Provide the [x, y] coordinate of the cell's center where the given text is located.  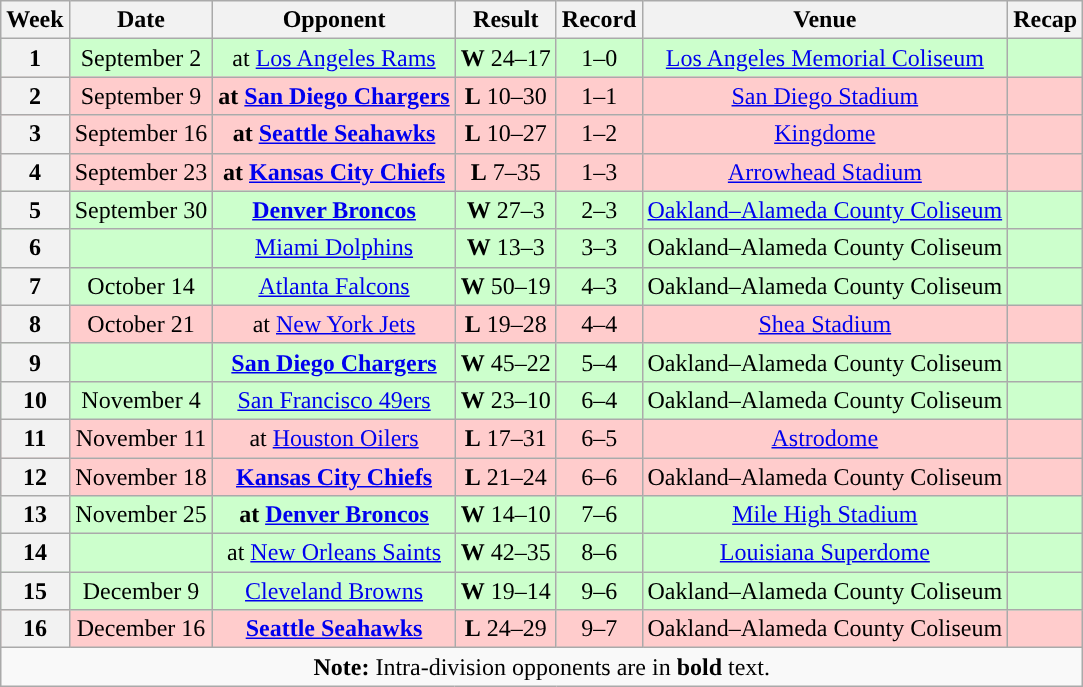
W 13–3 [506, 248]
5–4 [599, 362]
San Diego Stadium [825, 96]
at Houston Oilers [334, 438]
Louisiana Superdome [825, 553]
4–4 [599, 324]
Recap [1046, 20]
6–4 [599, 400]
San Francisco 49ers [334, 400]
2 [35, 96]
November 18 [141, 477]
at Kansas City Chiefs [334, 172]
L 24–29 [506, 629]
9 [35, 362]
San Diego Chargers [334, 362]
W 24–17 [506, 58]
Denver Broncos [334, 210]
September 9 [141, 96]
13 [35, 515]
W 14–10 [506, 515]
October 14 [141, 286]
L 19–28 [506, 324]
W 27–3 [506, 210]
L 17–31 [506, 438]
September 16 [141, 134]
7 [35, 286]
Venue [825, 20]
3–3 [599, 248]
11 [35, 438]
Week [35, 20]
L 10–27 [506, 134]
9–6 [599, 591]
at New York Jets [334, 324]
Record [599, 20]
December 9 [141, 591]
December 16 [141, 629]
September 23 [141, 172]
6 [35, 248]
Atlanta Falcons [334, 286]
at New Orleans Saints [334, 553]
14 [35, 553]
L 10–30 [506, 96]
L 21–24 [506, 477]
Opponent [334, 20]
at Seattle Seahawks [334, 134]
15 [35, 591]
November 25 [141, 515]
Los Angeles Memorial Coliseum [825, 58]
10 [35, 400]
1–0 [599, 58]
at Denver Broncos [334, 515]
1–1 [599, 96]
Miami Dolphins [334, 248]
Arrowhead Stadium [825, 172]
Date [141, 20]
Kansas City Chiefs [334, 477]
September 30 [141, 210]
Note: Intra-division opponents are in bold text. [542, 667]
8 [35, 324]
at San Diego Chargers [334, 96]
16 [35, 629]
Astrodome [825, 438]
2–3 [599, 210]
October 21 [141, 324]
November 11 [141, 438]
4 [35, 172]
9–7 [599, 629]
Cleveland Browns [334, 591]
1–2 [599, 134]
Seattle Seahawks [334, 629]
L 7–35 [506, 172]
6–5 [599, 438]
6–6 [599, 477]
12 [35, 477]
Result [506, 20]
W 45–22 [506, 362]
1 [35, 58]
W 23–10 [506, 400]
at Los Angeles Rams [334, 58]
November 4 [141, 400]
W 42–35 [506, 553]
3 [35, 134]
7–6 [599, 515]
W 50–19 [506, 286]
Shea Stadium [825, 324]
4–3 [599, 286]
W 19–14 [506, 591]
5 [35, 210]
Kingdome [825, 134]
8–6 [599, 553]
1–3 [599, 172]
September 2 [141, 58]
Mile High Stadium [825, 515]
